Output the (x, y) coordinate of the center of the cell containing the given text.  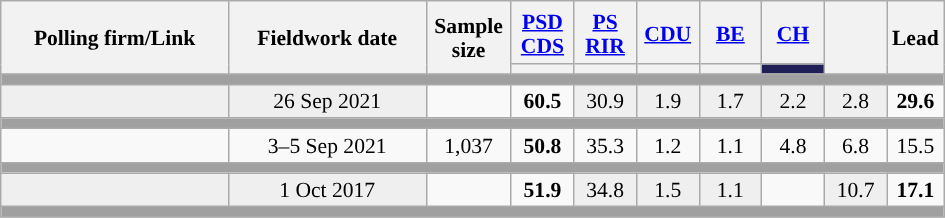
Lead (916, 38)
34.8 (606, 190)
1.2 (668, 146)
Sample size (468, 38)
10.7 (856, 190)
1.9 (668, 101)
29.6 (916, 101)
CH (794, 32)
3–5 Sep 2021 (327, 146)
1.5 (668, 190)
PSDCDS (542, 32)
CDU (668, 32)
60.5 (542, 101)
Fieldwork date (327, 38)
1 Oct 2017 (327, 190)
6.8 (856, 146)
2.8 (856, 101)
51.9 (542, 190)
4.8 (794, 146)
1,037 (468, 146)
15.5 (916, 146)
30.9 (606, 101)
50.8 (542, 146)
BE (730, 32)
2.2 (794, 101)
PSRIR (606, 32)
35.3 (606, 146)
26 Sep 2021 (327, 101)
17.1 (916, 190)
1.7 (730, 101)
Polling firm/Link (115, 38)
